Identify which cell holds the provided text, then report its [x, y] central coordinate. 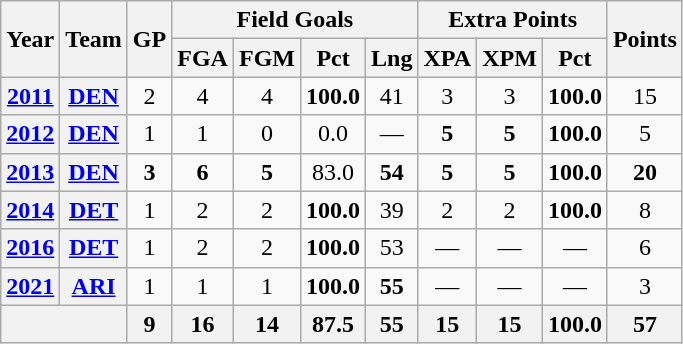
Team [94, 39]
83.0 [334, 172]
FGA [203, 58]
Year [30, 39]
ARI [94, 286]
XPA [448, 58]
2011 [30, 96]
Lng [392, 58]
9 [149, 324]
2014 [30, 210]
2013 [30, 172]
16 [203, 324]
GP [149, 39]
2021 [30, 286]
Extra Points [512, 20]
20 [644, 172]
XPM [510, 58]
0.0 [334, 134]
39 [392, 210]
0 [266, 134]
FGM [266, 58]
14 [266, 324]
Points [644, 39]
2012 [30, 134]
2016 [30, 248]
Field Goals [295, 20]
8 [644, 210]
41 [392, 96]
57 [644, 324]
87.5 [334, 324]
53 [392, 248]
54 [392, 172]
